Capture the cell that displays the provided text and extract its [x, y] central coordinate. 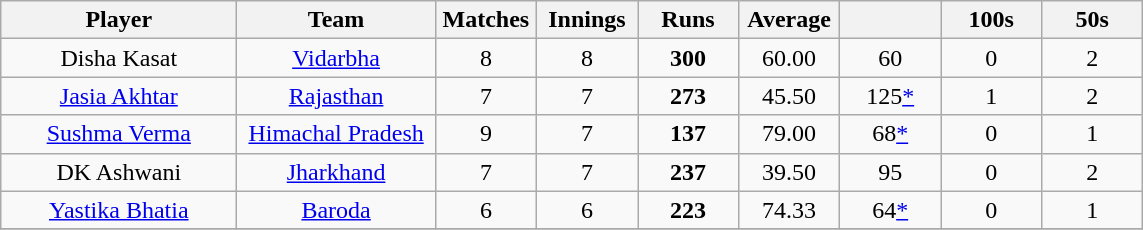
Yastika Bhatia [119, 210]
Player [119, 20]
Innings [586, 20]
237 [688, 172]
Jasia Akhtar [119, 96]
Average [790, 20]
45.50 [790, 96]
Himachal Pradesh [336, 134]
125* [890, 96]
Baroda [336, 210]
223 [688, 210]
Vidarbha [336, 58]
9 [486, 134]
Disha Kasat [119, 58]
50s [1092, 20]
DK Ashwani [119, 172]
68* [890, 134]
300 [688, 58]
74.33 [790, 210]
Matches [486, 20]
39.50 [790, 172]
100s [992, 20]
Team [336, 20]
95 [890, 172]
60 [890, 58]
Jharkhand [336, 172]
273 [688, 96]
60.00 [790, 58]
79.00 [790, 134]
64* [890, 210]
Runs [688, 20]
Sushma Verma [119, 134]
Rajasthan [336, 96]
137 [688, 134]
